Provide the (x, y) coordinate of the cell's center where the given text is located.  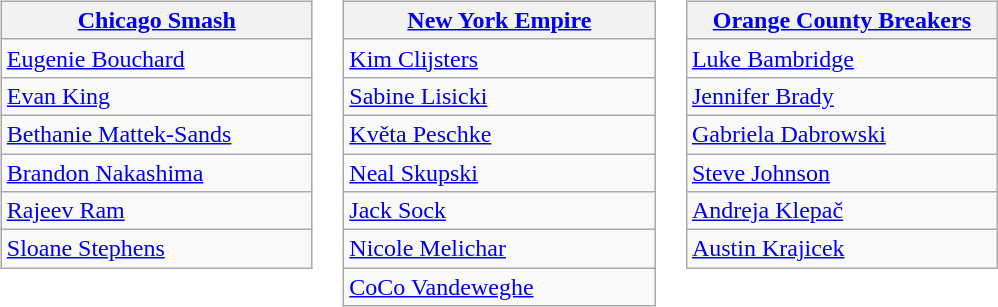
Květa Peschke (500, 134)
Eugenie Bouchard (156, 58)
New York Empire (500, 20)
Orange County Breakers (842, 20)
Nicole Melichar (500, 249)
Sloane Stephens (156, 249)
Jack Sock (500, 211)
Jennifer Brady (842, 96)
Neal Skupski (500, 173)
Rajeev Ram (156, 211)
Sabine Lisicki (500, 96)
Brandon Nakashima (156, 173)
Bethanie Mattek-Sands (156, 134)
Luke Bambridge (842, 58)
Kim Clijsters (500, 58)
Gabriela Dabrowski (842, 134)
CoCo Vandeweghe (500, 287)
Andreja Klepač (842, 211)
Evan King (156, 96)
Austin Krajicek (842, 249)
Steve Johnson (842, 173)
Chicago Smash (156, 20)
